Capture the cell that displays the provided text and extract its (x, y) central coordinate. 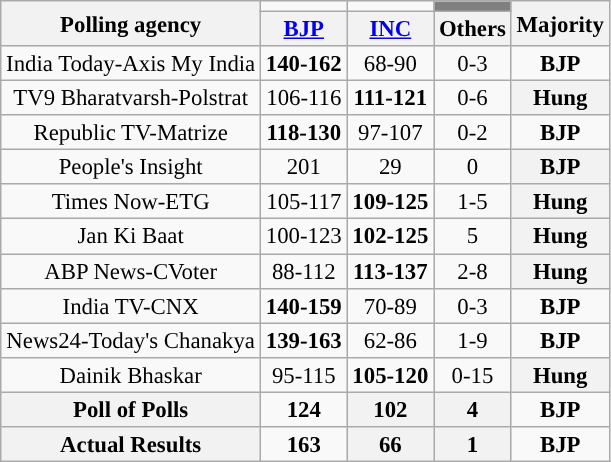
139-163 (304, 340)
68-90 (390, 64)
29 (390, 168)
0-15 (473, 374)
Times Now-ETG (131, 202)
66 (390, 444)
Jan Ki Baat (131, 236)
0 (473, 168)
201 (304, 168)
0-6 (473, 98)
105-120 (390, 374)
105-117 (304, 202)
140-162 (304, 64)
4 (473, 410)
95-115 (304, 374)
Republic TV-Matrize (131, 132)
TV9 Bharatvarsh-Polstrat (131, 98)
Actual Results (131, 444)
Poll of Polls (131, 410)
140-159 (304, 306)
102 (390, 410)
India Today-Axis My India (131, 64)
102-125 (390, 236)
1-5 (473, 202)
111-121 (390, 98)
1-9 (473, 340)
124 (304, 410)
70-89 (390, 306)
0-2 (473, 132)
118-130 (304, 132)
People's Insight (131, 168)
Dainik Bhaskar (131, 374)
88-112 (304, 272)
62-86 (390, 340)
Others (473, 30)
Majority (560, 24)
INC (390, 30)
5 (473, 236)
97-107 (390, 132)
India TV-CNX (131, 306)
113-137 (390, 272)
163 (304, 444)
Polling agency (131, 24)
100-123 (304, 236)
2-8 (473, 272)
1 (473, 444)
ABP News-CVoter (131, 272)
News24-Today's Chanakya (131, 340)
109-125 (390, 202)
106-116 (304, 98)
